Scan for the cell matching the given text and deliver its (x, y) coordinate at center. 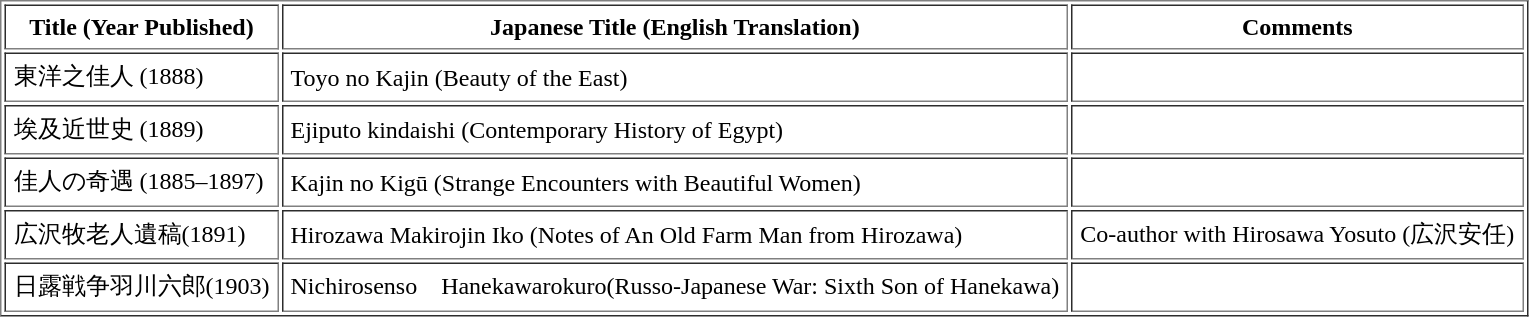
Kajin no Kigū (Strange Encounters with Beautiful Women) (674, 183)
Comments (1297, 26)
Nichirosenso Hanekawarokuro(Russo-Japanese War: Sixth Son of Hanekawa) (674, 287)
佳人の奇遇 (1885–1897) (141, 183)
日露戦争羽川六郎(1903) (141, 287)
Co-author with Hirosawa Yosuto (広沢安任) (1297, 235)
Japanese Title (English Translation) (674, 26)
Hirozawa Makirojin Iko (Notes of An Old Farm Man from Hirozawa) (674, 235)
埃及近世史 (1889) (141, 130)
広沢牧老人遺稿(1891) (141, 235)
Toyo no Kajin (Beauty of the East) (674, 77)
Title (Year Published) (141, 26)
東洋之佳人 (1888) (141, 77)
Ejiputo kindaishi (Contemporary History of Egypt) (674, 130)
